Detect which cell encompasses the target text, then output its (X, Y) center coordinate. 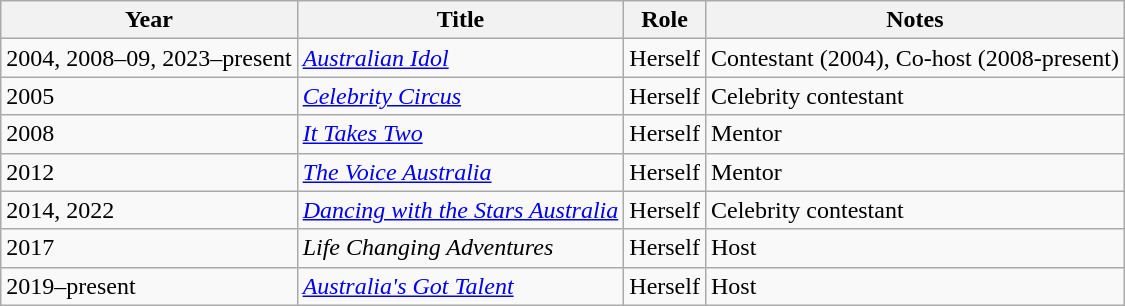
The Voice Australia (460, 172)
2005 (149, 96)
Life Changing Adventures (460, 248)
Celebrity Circus (460, 96)
Australia's Got Talent (460, 286)
It Takes Two (460, 134)
2017 (149, 248)
2008 (149, 134)
Title (460, 20)
2004, 2008–09, 2023–present (149, 58)
Role (665, 20)
2019–present (149, 286)
Contestant (2004), Co-host (2008-present) (914, 58)
Year (149, 20)
Dancing with the Stars Australia (460, 210)
Australian Idol (460, 58)
2014, 2022 (149, 210)
Notes (914, 20)
2012 (149, 172)
